From the cell containing the given text, extract its center point as (X, Y) coordinate. 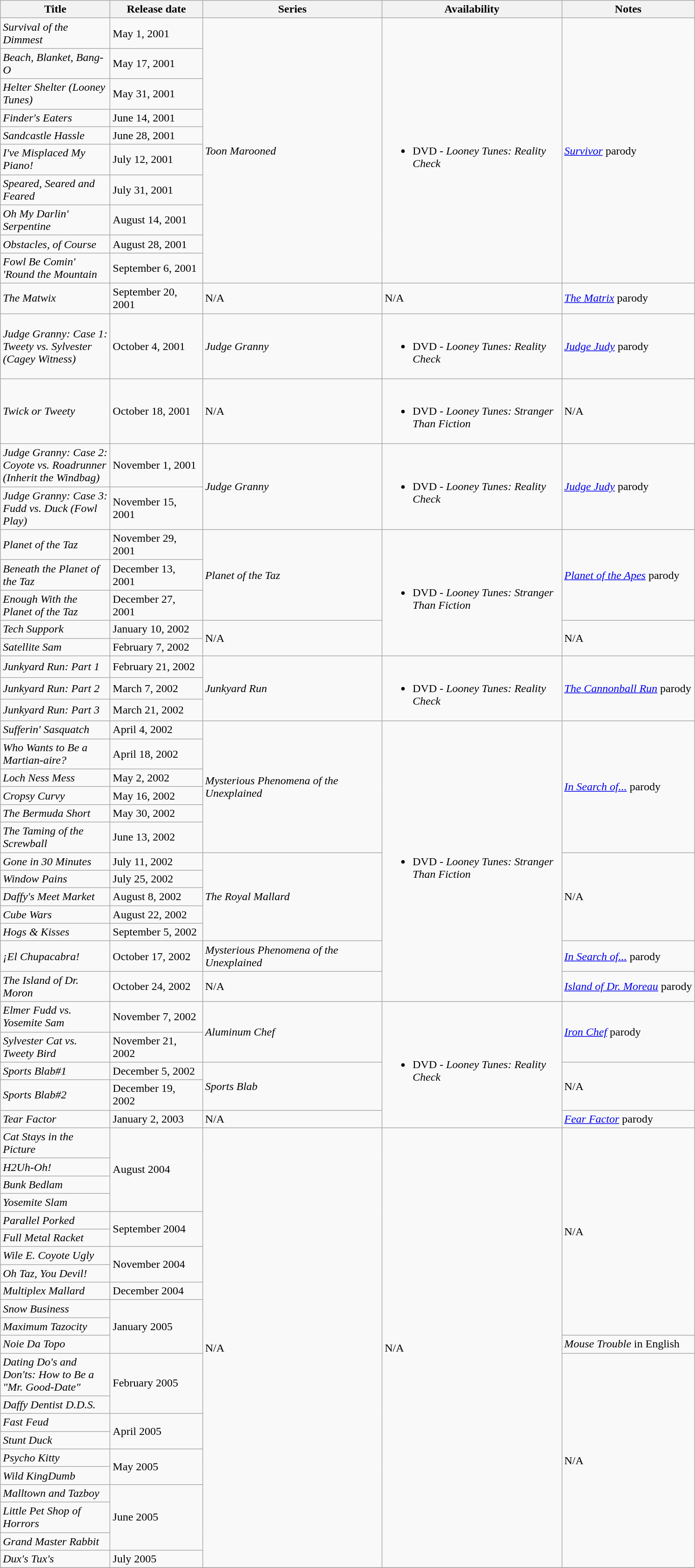
Speared, Seared and Feared (55, 190)
Sports Blab#1 (55, 1071)
March 7, 2002 (156, 689)
Malltown and Tazboy (55, 1493)
Island of Dr. Moreau parody (628, 987)
Sports Blab#2 (55, 1095)
Window Pains (55, 879)
September 5, 2002 (156, 932)
Oh Taz, You Devil! (55, 1273)
Parallel Porked (55, 1220)
Junkyard Run: Part 3 (55, 710)
Multiplex Mallard (55, 1291)
Daffy Dentist D.D.S. (55, 1405)
February 21, 2002 (156, 666)
June 14, 2001 (156, 118)
Finder's Eaters (55, 118)
December 5, 2002 (156, 1071)
Loch Ness Mess (55, 778)
Aluminum Chef (292, 1032)
September 20, 2001 (156, 298)
Junkyard Run (292, 688)
Cat Stays in the Picture (55, 1143)
Psycho Kitty (55, 1458)
Tech Suppork (55, 629)
Survival of the Dimmest (55, 34)
July 2005 (156, 1559)
Toon Marooned (292, 151)
February 2005 (156, 1383)
Series (292, 9)
Grand Master Rabbit (55, 1541)
Who Wants to Be a Martian-aire? (55, 754)
Availability (472, 9)
Sylvester Cat vs. Tweety Bird (55, 1047)
Daffy's Meet Market (55, 897)
¡El Chupacabra! (55, 956)
Survivor parody (628, 151)
August 22, 2002 (156, 915)
Beneath the Planet of the Taz (55, 575)
November 1, 2001 (156, 465)
Sufferin' Sasquatch (55, 730)
Title (55, 9)
The Matwix (55, 298)
January 2, 2003 (156, 1119)
December 13, 2001 (156, 575)
July 11, 2002 (156, 861)
January 10, 2002 (156, 629)
April 18, 2002 (156, 754)
Little Pet Shop of Horrors (55, 1517)
Elmer Fudd vs. Yosemite Sam (55, 1016)
The Royal Mallard (292, 897)
Dating Do's and Don'ts: How to Be a "Mr. Good-Date" (55, 1374)
Judge Granny: Case 3: Fudd vs. Duck (Fowl Play) (55, 508)
Beach, Blanket, Bang-O (55, 63)
Hogs & Kisses (55, 932)
The Cannonball Run parody (628, 688)
August 28, 2001 (156, 244)
Planet of the Apes parody (628, 575)
May 1, 2001 (156, 34)
March 21, 2002 (156, 710)
The Island of Dr. Moron (55, 987)
February 7, 2002 (156, 647)
The Matrix parody (628, 298)
October 4, 2001 (156, 346)
December 19, 2002 (156, 1095)
Fear Factor parody (628, 1119)
June 13, 2002 (156, 837)
Mouse Trouble in English (628, 1344)
Obstacles, of Course (55, 244)
Sandcastle Hassle (55, 135)
Junkyard Run: Part 2 (55, 689)
October 17, 2002 (156, 956)
Maximum Tazocity (55, 1326)
November 7, 2002 (156, 1016)
November 29, 2001 (156, 545)
November 15, 2001 (156, 508)
Noie Da Topo (55, 1344)
September 6, 2001 (156, 268)
April 2005 (156, 1431)
Judge Granny: Case 2: Coyote vs. Roadrunner (Inherit the Windbag) (55, 465)
Bunk Bedlam (55, 1184)
I've Misplaced My Piano! (55, 159)
September 2004 (156, 1229)
The Taming of the Screwball (55, 837)
October 18, 2001 (156, 411)
The Bermuda Short (55, 813)
Yosemite Slam (55, 1202)
May 2005 (156, 1467)
Full Metal Racket (55, 1238)
January 2005 (156, 1326)
Release date (156, 9)
Satellite Sam (55, 647)
Iron Chef parody (628, 1032)
Judge Granny: Case 1: Tweety vs. Sylvester (Cagey Witness) (55, 346)
August 14, 2001 (156, 220)
Junkyard Run: Part 1 (55, 666)
Wile E. Coyote Ugly (55, 1256)
Fast Feud (55, 1422)
October 24, 2002 (156, 987)
Helter Shelter (Looney Tunes) (55, 94)
November 21, 2002 (156, 1047)
May 2, 2002 (156, 778)
July 12, 2001 (156, 159)
Twick or Tweety (55, 411)
December 27, 2001 (156, 605)
H2Uh-Oh! (55, 1167)
Cube Wars (55, 915)
August 2004 (156, 1169)
June 2005 (156, 1517)
Oh My Darlin' Serpentine (55, 220)
Sports Blab (292, 1086)
May 17, 2001 (156, 63)
Enough With the Planet of the Taz (55, 605)
August 8, 2002 (156, 897)
Cropsy Curvy (55, 795)
Snow Business (55, 1309)
April 4, 2002 (156, 730)
Gone in 30 Minutes (55, 861)
July 31, 2001 (156, 190)
December 2004 (156, 1291)
July 25, 2002 (156, 879)
Tear Factor (55, 1119)
Stunt Duck (55, 1440)
May 30, 2002 (156, 813)
November 2004 (156, 1265)
Wild KingDumb (55, 1475)
Dux's Tux's (55, 1559)
Notes (628, 9)
Fowl Be Comin' 'Round the Mountain (55, 268)
June 28, 2001 (156, 135)
May 16, 2002 (156, 795)
May 31, 2001 (156, 94)
